Extract the (x, y) coordinate from the center of the cell holding the provided text.  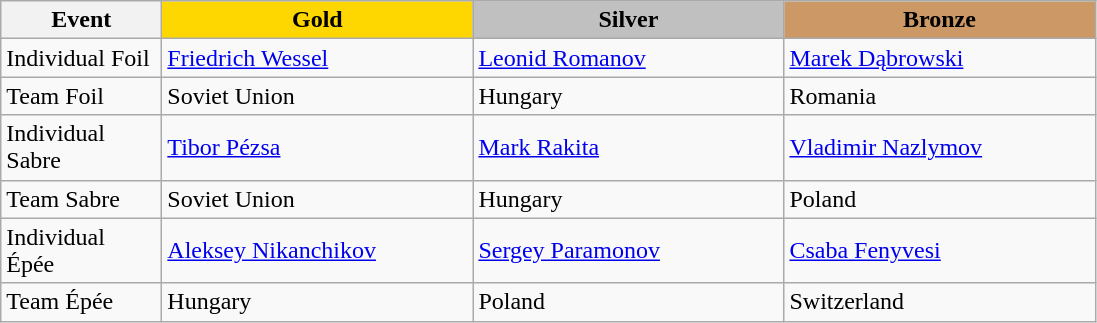
Event (82, 20)
Individual Sabre (82, 148)
Sergey Paramonov (628, 250)
Team Épée (82, 302)
Silver (628, 20)
Romania (940, 96)
Individual Foil (82, 58)
Aleksey Nikanchikov (318, 250)
Switzerland (940, 302)
Vladimir Nazlymov (940, 148)
Individual Épée (82, 250)
Leonid Romanov (628, 58)
Tibor Pézsa (318, 148)
Bronze (940, 20)
Marek Dąbrowski (940, 58)
Gold (318, 20)
Team Sabre (82, 199)
Friedrich Wessel (318, 58)
Csaba Fenyvesi (940, 250)
Mark Rakita (628, 148)
Team Foil (82, 96)
